Return the (X, Y) coordinate for the center point of the cell that contains the specified text.  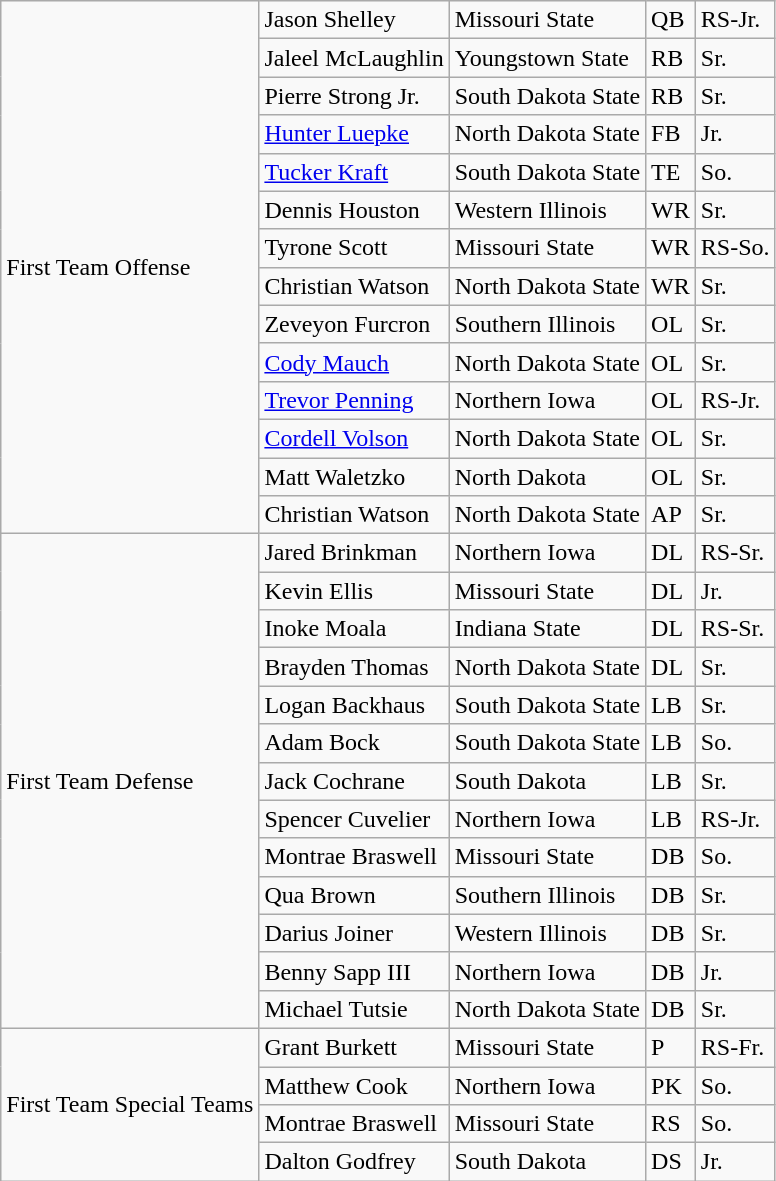
Adam Bock (354, 743)
Dennis Houston (354, 210)
North Dakota (547, 477)
Indiana State (547, 629)
Logan Backhaus (354, 705)
First Team Offense (130, 268)
P (671, 1047)
Qua Brown (354, 895)
Tyrone Scott (354, 248)
Darius Joiner (354, 933)
First Team Defense (130, 782)
RS-So. (735, 248)
Youngstown State (547, 58)
Jack Cochrane (354, 781)
DS (671, 1162)
Trevor Penning (354, 400)
Brayden Thomas (354, 667)
PK (671, 1085)
Kevin Ellis (354, 591)
AP (671, 515)
Hunter Luepke (354, 134)
Cody Mauch (354, 362)
Jared Brinkman (354, 553)
Benny Sapp III (354, 971)
First Team Special Teams (130, 1104)
Michael Tutsie (354, 1009)
Inoke Moala (354, 629)
QB (671, 20)
Matt Waletzko (354, 477)
Matthew Cook (354, 1085)
Spencer Cuvelier (354, 819)
Cordell Volson (354, 438)
Dalton Godfrey (354, 1162)
Tucker Kraft (354, 172)
Grant Burkett (354, 1047)
FB (671, 134)
TE (671, 172)
Jaleel McLaughlin (354, 58)
Pierre Strong Jr. (354, 96)
Zeveyon Furcron (354, 324)
Jason Shelley (354, 20)
RS-Fr. (735, 1047)
RS (671, 1124)
